For the text-containing cell, return its midpoint in [x, y] coordinate format. 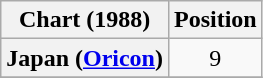
Japan (Oricon) [85, 58]
Position [215, 20]
9 [215, 58]
Chart (1988) [85, 20]
